Output the (x, y) coordinate of the center of the cell containing the given text.  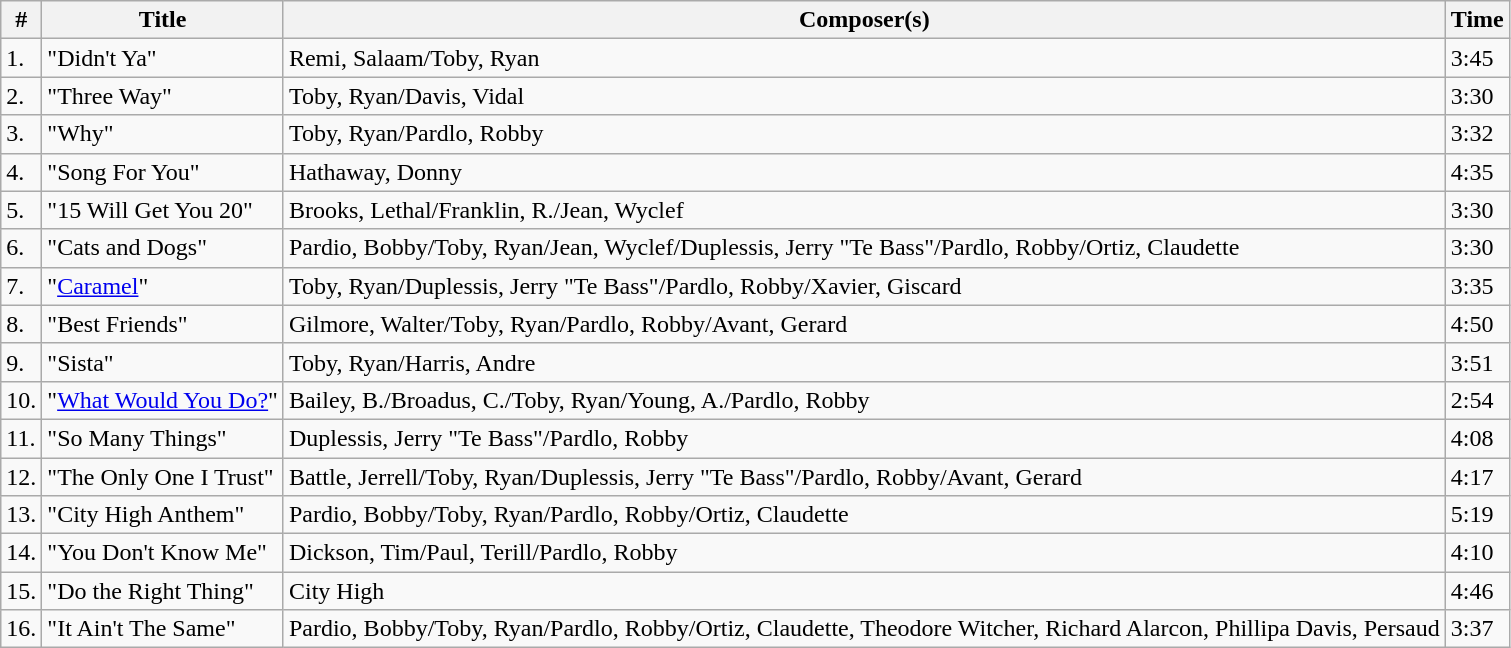
Brooks, Lethal/Franklin, R./Jean, Wyclef (864, 210)
3:51 (1477, 362)
"Best Friends" (163, 324)
4:46 (1477, 591)
4:35 (1477, 172)
Pardio, Bobby/Toby, Ryan/Pardlo, Robby/Ortiz, Claudette, Theodore Witcher, Richard Alarcon, Phillipa Davis, Persaud (864, 629)
City High (864, 591)
"What Would You Do?" (163, 400)
"Why" (163, 134)
"Song For You" (163, 172)
4:50 (1477, 324)
4. (22, 172)
"City High Anthem" (163, 515)
3:35 (1477, 286)
"Cats and Dogs" (163, 248)
16. (22, 629)
5:19 (1477, 515)
1. (22, 58)
9. (22, 362)
"So Many Things" (163, 438)
4:10 (1477, 553)
"Didn't Ya" (163, 58)
Bailey, B./Broadus, C./Toby, Ryan/Young, A./Pardlo, Robby (864, 400)
"You Don't Know Me" (163, 553)
"Do the Right Thing" (163, 591)
2. (22, 96)
15. (22, 591)
"15 Will Get You 20" (163, 210)
Battle, Jerrell/Toby, Ryan/Duplessis, Jerry "Te Bass"/Pardlo, Robby/Avant, Gerard (864, 477)
Toby, Ryan/Davis, Vidal (864, 96)
Composer(s) (864, 20)
"Sista" (163, 362)
3. (22, 134)
3:37 (1477, 629)
13. (22, 515)
Dickson, Tim/Paul, Terill/Pardlo, Robby (864, 553)
Duplessis, Jerry "Te Bass"/Pardlo, Robby (864, 438)
12. (22, 477)
"It Ain't The Same" (163, 629)
11. (22, 438)
Toby, Ryan/Pardlo, Robby (864, 134)
Gilmore, Walter/Toby, Ryan/Pardlo, Robby/Avant, Gerard (864, 324)
3:32 (1477, 134)
Hathaway, Donny (864, 172)
"Three Way" (163, 96)
Toby, Ryan/Harris, Andre (864, 362)
2:54 (1477, 400)
"Caramel" (163, 286)
"The Only One I Trust" (163, 477)
Title (163, 20)
10. (22, 400)
Time (1477, 20)
7. (22, 286)
Pardio, Bobby/Toby, Ryan/Pardlo, Robby/Ortiz, Claudette (864, 515)
Pardio, Bobby/Toby, Ryan/Jean, Wyclef/Duplessis, Jerry "Te Bass"/Pardlo, Robby/Ortiz, Claudette (864, 248)
8. (22, 324)
Toby, Ryan/Duplessis, Jerry "Te Bass"/Pardlo, Robby/Xavier, Giscard (864, 286)
6. (22, 248)
5. (22, 210)
# (22, 20)
4:08 (1477, 438)
Remi, Salaam/Toby, Ryan (864, 58)
3:45 (1477, 58)
4:17 (1477, 477)
14. (22, 553)
